Return [x, y] of the center of cell containing provided text 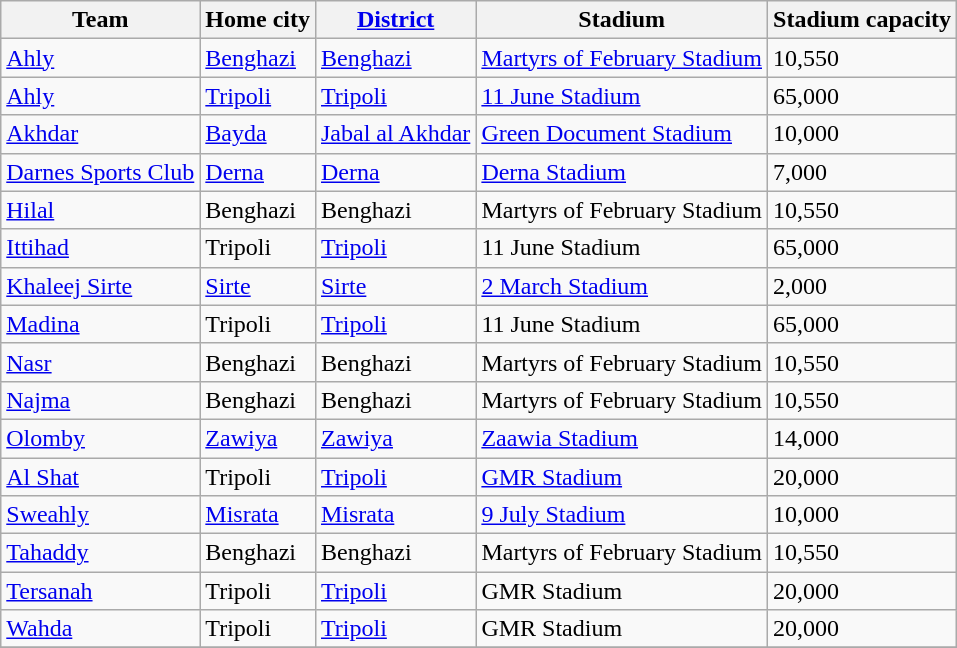
Wahda [100, 629]
Team [100, 20]
2 March Stadium [622, 286]
2,000 [862, 286]
Jabal al Akhdar [395, 134]
Tersanah [100, 591]
Zaawia Stadium [622, 438]
Bayda [258, 134]
Sweahly [100, 515]
14,000 [862, 438]
Khaleej Sirte [100, 286]
Akhdar [100, 134]
Hilal [100, 210]
Nasr [100, 362]
Madina [100, 324]
District [395, 20]
Darnes Sports Club [100, 172]
Stadium [622, 20]
Green Document Stadium [622, 134]
7,000 [862, 172]
Ittihad [100, 248]
Derna Stadium [622, 172]
Al Shat [100, 477]
Olomby [100, 438]
9 July Stadium [622, 515]
Najma [100, 400]
Home city [258, 20]
Tahaddy [100, 553]
Stadium capacity [862, 20]
